Pinpoint the cell where the given text exists, returning its [x, y] midpoint coordinate. 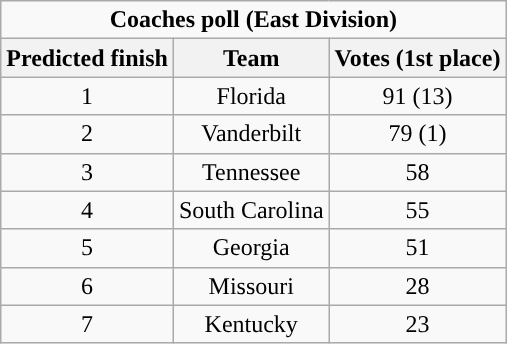
Missouri [251, 286]
23 [418, 324]
Votes (1st place) [418, 58]
58 [418, 172]
3 [88, 172]
55 [418, 210]
7 [88, 324]
Team [251, 58]
Vanderbilt [251, 134]
Tennessee [251, 172]
South Carolina [251, 210]
Coaches poll (East Division) [254, 20]
91 (13) [418, 96]
28 [418, 286]
Predicted finish [88, 58]
4 [88, 210]
6 [88, 286]
79 (1) [418, 134]
Georgia [251, 248]
1 [88, 96]
Florida [251, 96]
51 [418, 248]
2 [88, 134]
5 [88, 248]
Kentucky [251, 324]
